Detect which cell encompasses the target text, then output its (x, y) center coordinate. 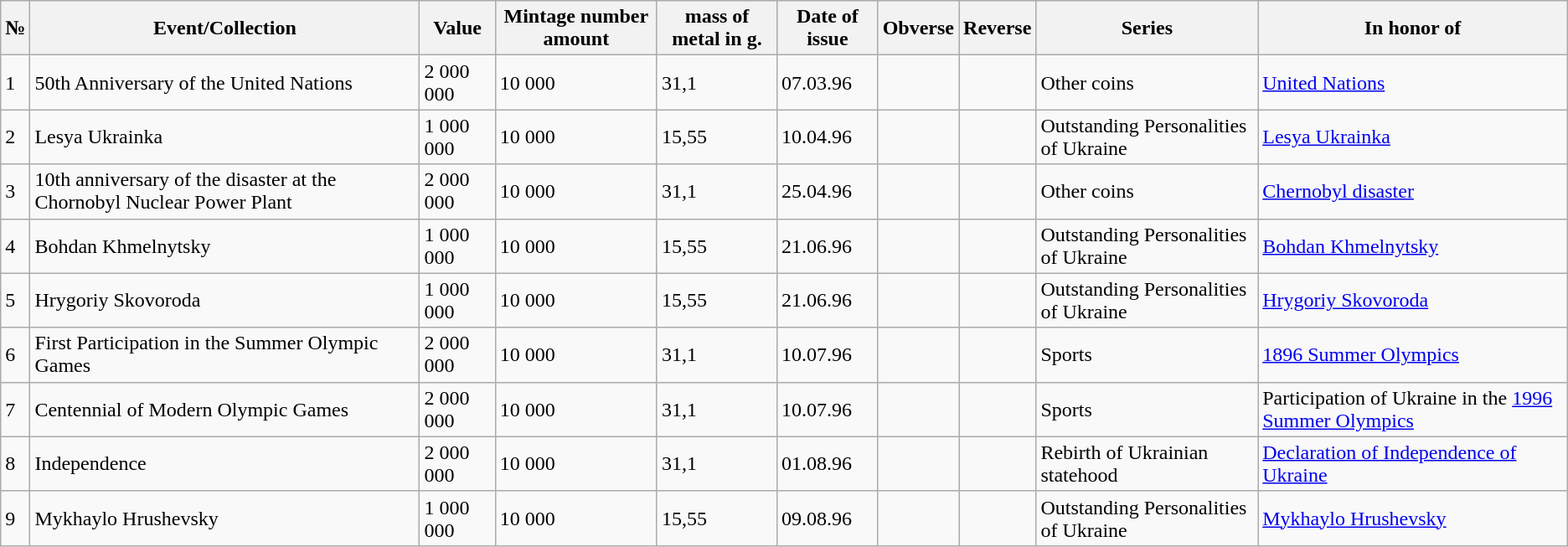
Event/Collection (224, 28)
25.04.96 (828, 191)
09.08.96 (828, 518)
Mintage number amount (576, 28)
4 (15, 246)
1 (15, 82)
Rebirth of Ukrainian statehood (1148, 464)
9 (15, 518)
In honor of (1413, 28)
Date of issue (828, 28)
5 (15, 300)
Value (457, 28)
Centennial of Modern Olympic Games (224, 409)
№ (15, 28)
Chernobyl disaster (1413, 191)
Participation of Ukraine in the 1996 Summer Olympics (1413, 409)
Series (1148, 28)
2 (15, 137)
Declaration of Independence of Ukraine (1413, 464)
1896 Summer Olympics (1413, 355)
8 (15, 464)
50th Anniversary of the United Nations (224, 82)
Independence (224, 464)
10.04.96 (828, 137)
7 (15, 409)
Reverse (998, 28)
6 (15, 355)
First Participation in the Summer Olympic Games (224, 355)
10th anniversary of the disaster at the Chornobyl Nuclear Power Plant (224, 191)
mass of metal in g. (717, 28)
3 (15, 191)
Obverse (918, 28)
01.08.96 (828, 464)
United Nations (1413, 82)
07.03.96 (828, 82)
